Output the (x, y) coordinate of the center of the cell containing the given text.  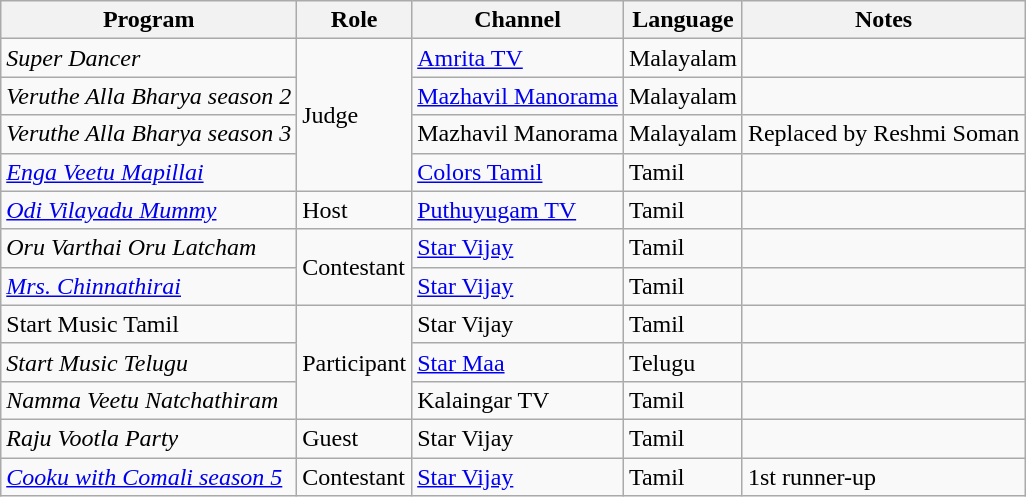
Replaced by Reshmi Soman (883, 134)
Start Music Tamil (149, 324)
Notes (883, 20)
Start Music Telugu (149, 362)
Channel (518, 20)
Mrs. Chinnathirai (149, 286)
Language (682, 20)
Judge (354, 115)
Super Dancer (149, 58)
Odi Vilayadu Mummy (149, 210)
Veruthe Alla Bharya season 2 (149, 96)
Colors Tamil (518, 172)
Program (149, 20)
Namma Veetu Natchathiram (149, 400)
Kalaingar TV (518, 400)
Guest (354, 438)
Raju Vootla Party (149, 438)
Cooku with Comali season 5 (149, 477)
Veruthe Alla Bharya season 3 (149, 134)
Enga Veetu Mapillai (149, 172)
Puthuyugam TV (518, 210)
Host (354, 210)
Oru Varthai Oru Latcham (149, 248)
Role (354, 20)
Star Maa (518, 362)
Participant (354, 362)
1st runner-up (883, 477)
Amrita TV (518, 58)
Telugu (682, 362)
